Extract the [x, y] coordinate from the center of the cell holding the provided text.  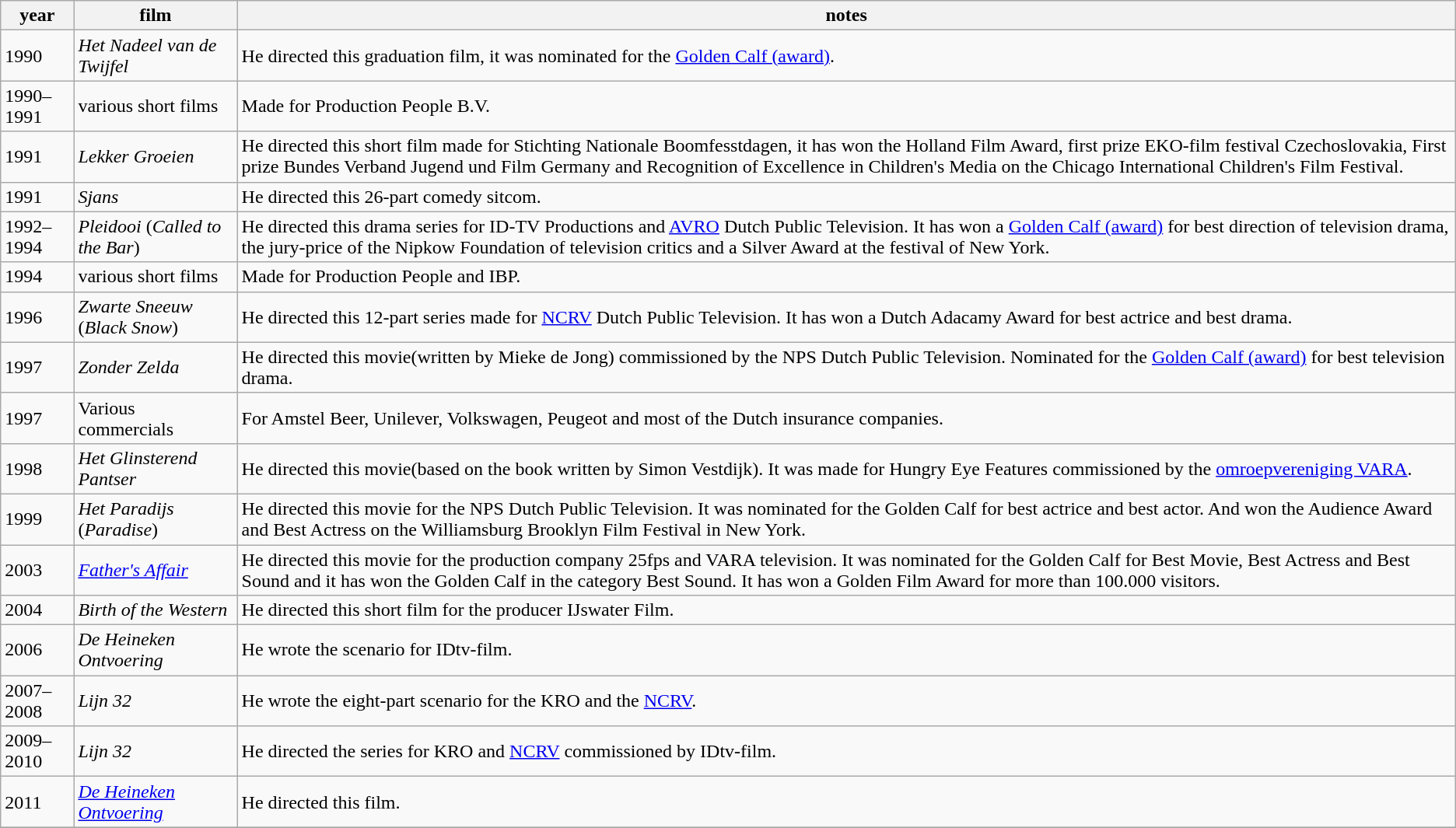
1990–1991 [37, 106]
Het Paradijs (Paradise) [156, 519]
He wrote the scenario for IDtv-film. [846, 650]
Birth of the Western [156, 610]
He directed this 26-part comedy sitcom. [846, 197]
year [37, 16]
He wrote the eight-part scenario for the KRO and the NCRV. [846, 701]
Zwarte Sneeuw (Black Snow) [156, 317]
He directed this movie(based on the book written by Simon Vestdijk). It was made for Hungry Eye Features commissioned by the omroepvereniging VARA. [846, 468]
He directed this 12-part series made for NCRV Dutch Public Television. It has won a Dutch Adacamy Award for best actrice and best drama. [846, 317]
He directed the series for KRO and NCRV commissioned by IDtv-film. [846, 751]
film [156, 16]
He directed this graduation film, it was nominated for the Golden Calf (award). [846, 56]
Zonder Zelda [156, 367]
2009–2010 [37, 751]
Pleidooi (Called to the Bar) [156, 236]
2007–2008 [37, 701]
For Amstel Beer, Unilever, Volkswagen, Peugeot and most of the Dutch insurance companies. [846, 418]
1999 [37, 519]
2006 [37, 650]
Het Glinsterend Pantser [156, 468]
2003 [37, 569]
1992–1994 [37, 236]
1990 [37, 56]
He directed this film. [846, 802]
Made for Production People B.V. [846, 106]
Made for Production People and IBP. [846, 277]
Lekker Groeien [156, 157]
1996 [37, 317]
Various commercials [156, 418]
Sjans [156, 197]
2011 [37, 802]
notes [846, 16]
1998 [37, 468]
Het Nadeel van de Twijfel [156, 56]
Father's Affair [156, 569]
He directed this short film for the producer IJswater Film. [846, 610]
1994 [37, 277]
2004 [37, 610]
